For the text-containing cell, return its midpoint in [X, Y] coordinate format. 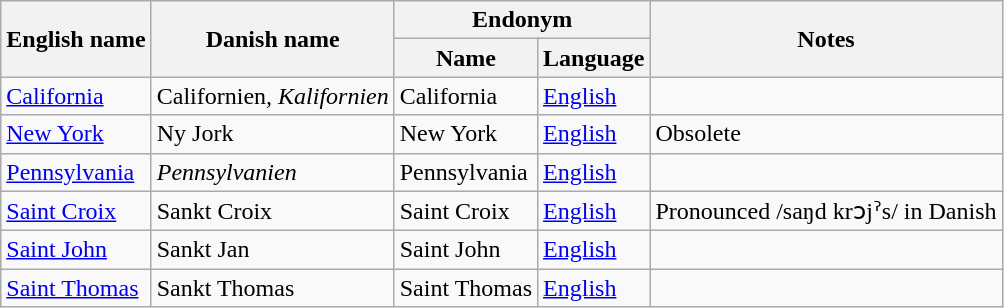
Sankt Jan [272, 250]
Ny Jork [272, 134]
Californien, Kalifornien [272, 96]
Sankt Thomas [272, 288]
Pennsylvanien [272, 172]
Danish name [272, 39]
English name [76, 39]
Endonym [522, 20]
Language [594, 58]
Sankt Croix [272, 211]
Notes [826, 39]
Name [466, 58]
Obsolete [826, 134]
Pronounced /saŋd krɔjˀs/ in Danish [826, 211]
